Locate the cell with the specified text and output its (X, Y) center coordinate. 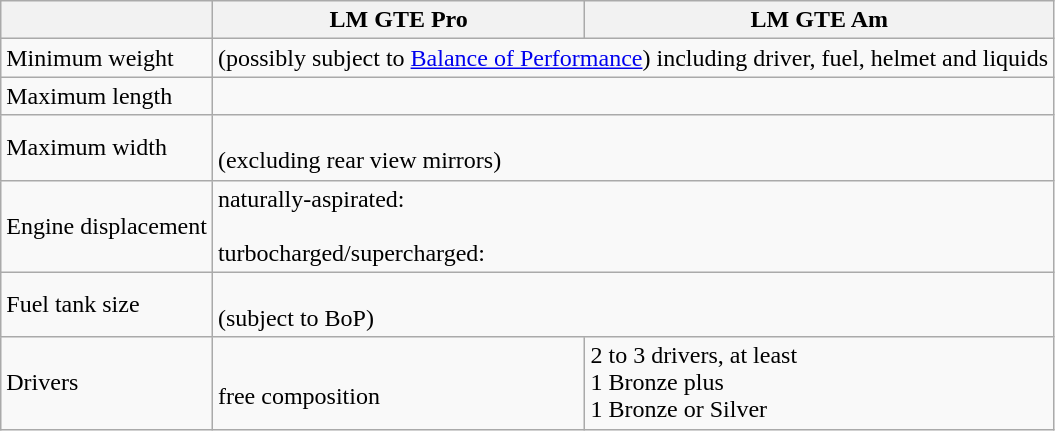
(excluding rear view mirrors) (632, 148)
(possibly subject to Balance of Performance) including driver, fuel, helmet and liquids (632, 58)
Maximum length (107, 96)
Drivers (107, 383)
Minimum weight (107, 58)
LM GTE Am (820, 20)
free composition (398, 383)
Fuel tank size (107, 304)
(subject to BoP) (632, 304)
Engine displacement (107, 226)
Maximum width (107, 148)
2 to 3 drivers, at least1 Bronze plus 1 Bronze or Silver (820, 383)
LM GTE Pro (398, 20)
naturally-aspirated:turbocharged/supercharged: (632, 226)
